Return the [X, Y] coordinate for the center point of the cell that contains the specified text.  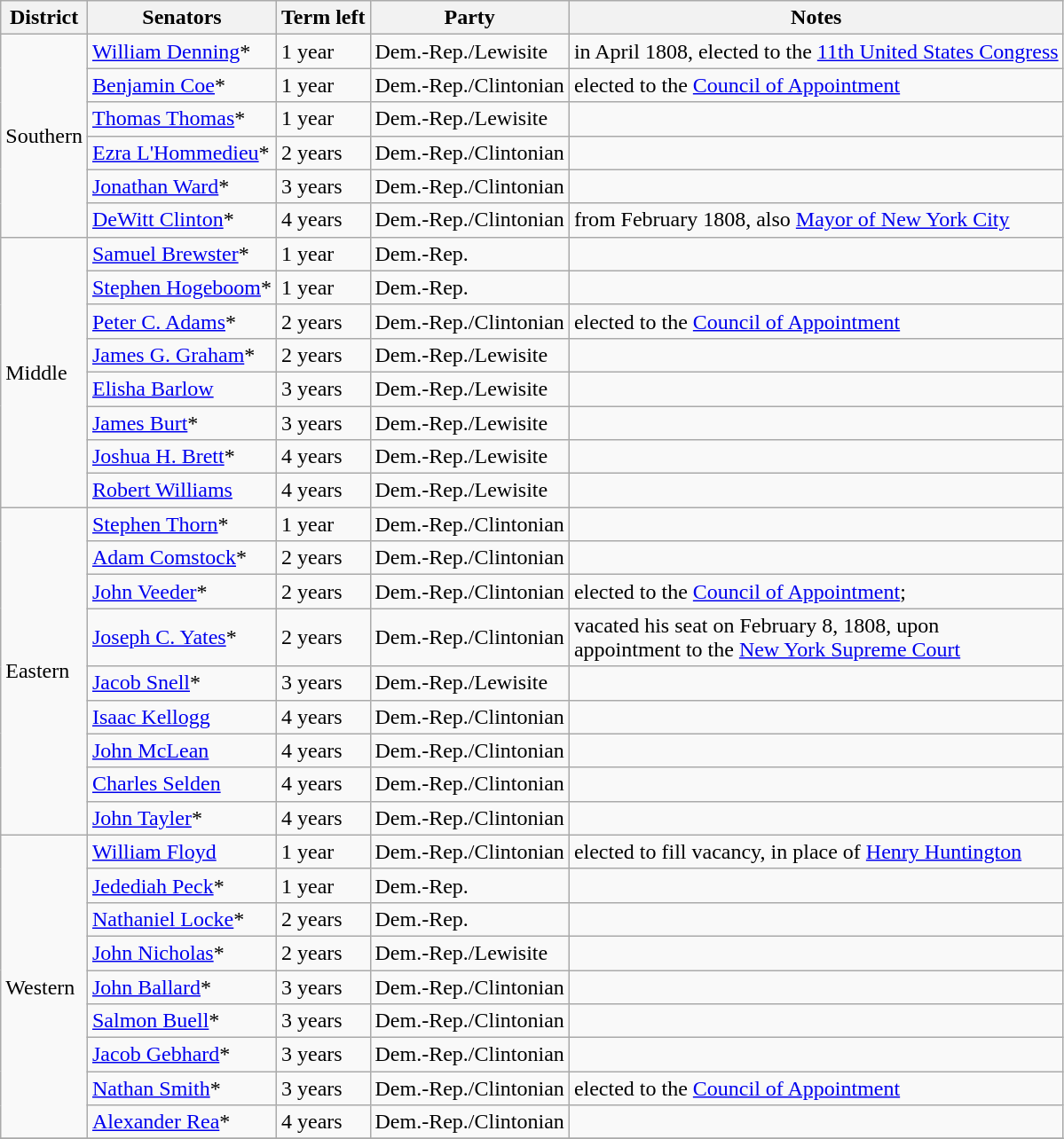
William Denning* [181, 51]
from February 1808, also Mayor of New York City [816, 220]
Western [44, 986]
elected to the Council of Appointment; [816, 592]
Peter C. Adams* [181, 321]
William Floyd [181, 852]
John McLean [181, 750]
John Tayler* [181, 818]
Nathaniel Locke* [181, 919]
Term left [323, 18]
Stephen Thorn* [181, 524]
Ezra L'Hommedieu* [181, 153]
Nathan Smith* [181, 1088]
John Ballard* [181, 987]
Adam Comstock* [181, 558]
Jacob Gebhard* [181, 1055]
John Veeder* [181, 592]
Southern [44, 136]
John Nicholas* [181, 953]
James G. Graham* [181, 355]
Salmon Buell* [181, 1021]
Joseph C. Yates* [181, 637]
Alexander Rea* [181, 1122]
vacated his seat on February 8, 1808, upon appointment to the New York Supreme Court [816, 637]
Stephen Hogeboom* [181, 287]
Thomas Thomas* [181, 119]
in April 1808, elected to the 11th United States Congress [816, 51]
Benjamin Coe* [181, 85]
Party [469, 18]
Jedediah Peck* [181, 885]
Notes [816, 18]
Joshua H. Brett* [181, 457]
Senators [181, 18]
Eastern [44, 672]
Charles Selden [181, 784]
Jonathan Ward* [181, 186]
James Burt* [181, 423]
District [44, 18]
DeWitt Clinton* [181, 220]
Jacob Snell* [181, 683]
Robert Williams [181, 491]
elected to fill vacancy, in place of Henry Huntington [816, 852]
Samuel Brewster* [181, 254]
Isaac Kellogg [181, 717]
Middle [44, 372]
Elisha Barlow [181, 389]
